Extract the (x, y) coordinate from the center of the cell holding the provided text.  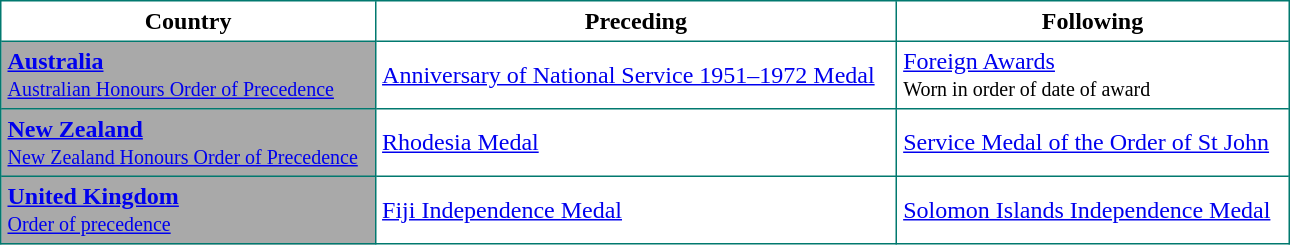
Anniversary of National Service 1951–1972 Medal (636, 75)
Rhodesia Medal (636, 143)
Country (188, 21)
Fiji Independence Medal (636, 210)
Foreign AwardsWorn in order of date of award (1092, 75)
New ZealandNew Zealand Honours Order of Precedence (188, 143)
Service Medal of the Order of St John (1092, 143)
United KingdomOrder of precedence (188, 210)
Solomon Islands Independence Medal (1092, 210)
Preceding (636, 21)
AustraliaAustralian Honours Order of Precedence (188, 75)
Following (1092, 21)
